From the cell containing the given text, extract its center point as [x, y] coordinate. 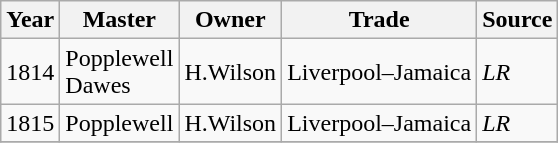
Trade [380, 20]
Master [120, 20]
Owner [230, 20]
1814 [30, 72]
PopplewellDawes [120, 72]
Popplewell [120, 123]
Source [518, 20]
Year [30, 20]
1815 [30, 123]
